Return [X, Y] of the center of cell containing provided text 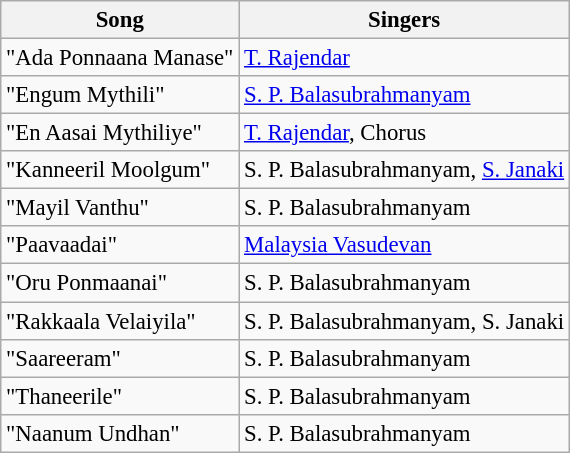
"Ada Ponnaana Manase" [120, 58]
Malaysia Vasudevan [404, 245]
"Mayil Vanthu" [120, 208]
"Paavaadai" [120, 245]
"Saareeram" [120, 358]
"Engum Mythili" [120, 95]
Song [120, 20]
Singers [404, 20]
"Thaneerile" [120, 396]
T. Rajendar [404, 58]
"Rakkaala Velaiyila" [120, 321]
"Kanneeril Moolgum" [120, 170]
"Oru Ponmaanai" [120, 283]
"En Aasai Mythiliye" [120, 133]
"Naanum Undhan" [120, 433]
T. Rajendar, Chorus [404, 133]
